Detect which cell encompasses the target text, then output its (x, y) center coordinate. 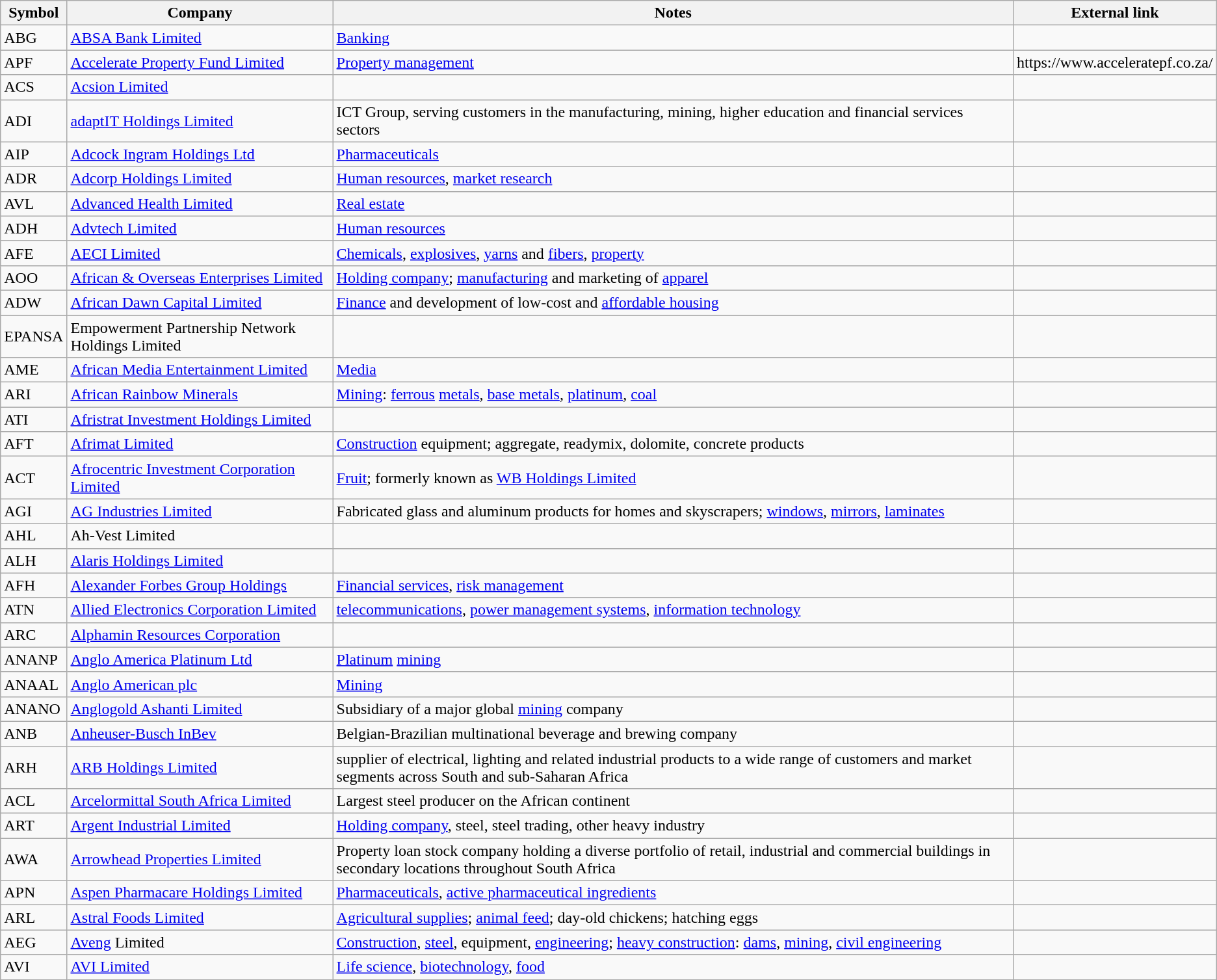
ACL (34, 801)
AHL (34, 536)
African Dawn Capital Limited (200, 302)
Media (673, 370)
Adcorp Holdings Limited (200, 179)
Anglo American plc (200, 684)
Afristrat Investment Holdings Limited (200, 419)
Largest steel producer on the African continent (673, 801)
ARH (34, 767)
Construction, steel, equipment, engineering; heavy construction: dams, mining, civil engineering (673, 942)
Chemicals, explosives, yarns and fibers, property (673, 253)
Anglo America Platinum Ltd (200, 659)
External link (1116, 13)
AFE (34, 253)
Mining (673, 684)
ANANP (34, 659)
Anglogold Ashanti Limited (200, 709)
AECI Limited (200, 253)
Empowerment Partnership Network Holdings Limited (200, 336)
ATN (34, 610)
supplier of electrical, lighting and related industrial products to a wide range of customers and market segments across South and sub-Saharan Africa (673, 767)
Property loan stock company holding a diverse portfolio of retail, industrial and commercial buildings in secondary locations throughout South Africa (673, 860)
Property management (673, 62)
AVI Limited (200, 967)
Argent Industrial Limited (200, 826)
African & Overseas Enterprises Limited (200, 278)
AIP (34, 154)
African Rainbow Minerals (200, 395)
Human resources (673, 228)
AVL (34, 204)
ANAAL (34, 684)
ATI (34, 419)
AOO (34, 278)
ANB (34, 734)
Aveng Limited (200, 942)
ADR (34, 179)
ARB Holdings Limited (200, 767)
Aspen Pharmacare Holdings Limited (200, 893)
APN (34, 893)
Mining: ferrous metals, base metals, platinum, coal (673, 395)
ARI (34, 395)
Platinum mining (673, 659)
Subsidiary of a major global mining company (673, 709)
ACT (34, 477)
ARC (34, 635)
ARL (34, 918)
ACS (34, 87)
ANANO (34, 709)
ABSA Bank Limited (200, 38)
Astral Foods Limited (200, 918)
telecommunications, power management systems, information technology (673, 610)
African Media Entertainment Limited (200, 370)
Fruit; formerly known as WB Holdings Limited (673, 477)
ABG (34, 38)
Afrocentric Investment Corporation Limited (200, 477)
APF (34, 62)
ICT Group, serving customers in the manufacturing, mining, higher education and financial services sectors (673, 121)
Construction equipment; aggregate, readymix, dolomite, concrete products (673, 444)
Holding company; manufacturing and marketing of apparel (673, 278)
Allied Electronics Corporation Limited (200, 610)
Alexander Forbes Group Holdings (200, 585)
Adcock Ingram Holdings Ltd (200, 154)
Banking (673, 38)
Advtech Limited (200, 228)
AEG (34, 942)
ALH (34, 561)
Life science, biotechnology, food (673, 967)
AGI (34, 511)
Fabricated glass and aluminum products for homes and skyscrapers; windows, mirrors, laminates (673, 511)
Finance and development of low-cost and affordable housing (673, 302)
Holding company, steel, steel trading, other heavy industry (673, 826)
Accelerate Property Fund Limited (200, 62)
Alphamin Resources Corporation (200, 635)
AWA (34, 860)
Company (200, 13)
EPANSA (34, 336)
AME (34, 370)
ART (34, 826)
AFH (34, 585)
Financial services, risk management (673, 585)
Ah-Vest Limited (200, 536)
Arcelormittal South Africa Limited (200, 801)
Arrowhead Properties Limited (200, 860)
ADI (34, 121)
Belgian-Brazilian multinational beverage and brewing company (673, 734)
Advanced Health Limited (200, 204)
Acsion Limited (200, 87)
Notes (673, 13)
Pharmaceuticals, active pharmaceutical ingredients (673, 893)
AVI (34, 967)
https://www.acceleratepf.co.za/ (1116, 62)
Agricultural supplies; animal feed; day-old chickens; hatching eggs (673, 918)
Alaris Holdings Limited (200, 561)
Afrimat Limited (200, 444)
adaptIT Holdings Limited (200, 121)
ADH (34, 228)
AFT (34, 444)
Human resources, market research (673, 179)
AG Industries Limited (200, 511)
ADW (34, 302)
Anheuser-Busch InBev (200, 734)
Real estate (673, 204)
Pharmaceuticals (673, 154)
Symbol (34, 13)
